Detect which cell encompasses the target text, then output its [x, y] center coordinate. 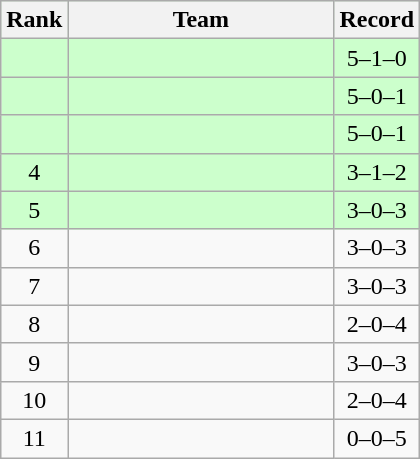
3–1–2 [377, 172]
0–0–5 [377, 438]
Record [377, 20]
Rank [34, 20]
5–1–0 [377, 58]
10 [34, 400]
8 [34, 324]
5 [34, 210]
6 [34, 248]
11 [34, 438]
4 [34, 172]
7 [34, 286]
Team [201, 20]
9 [34, 362]
